Identify which cell holds the provided text, then report its (x, y) central coordinate. 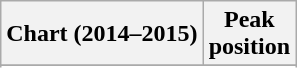
Peakposition (249, 34)
Chart (2014–2015) (102, 34)
